Pinpoint the cell where the given text exists, returning its [x, y] midpoint coordinate. 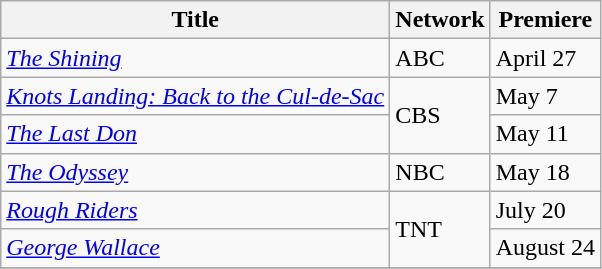
CBS [440, 115]
Title [196, 20]
NBC [440, 172]
August 24 [545, 248]
The Odyssey [196, 172]
TNT [440, 229]
Network [440, 20]
Premiere [545, 20]
Rough Riders [196, 210]
ABC [440, 58]
Knots Landing: Back to the Cul-de-Sac [196, 96]
The Last Don [196, 134]
May 11 [545, 134]
July 20 [545, 210]
The Shining [196, 58]
May 7 [545, 96]
April 27 [545, 58]
May 18 [545, 172]
George Wallace [196, 248]
